Extract the [X, Y] coordinate from the center of the cell holding the provided text.  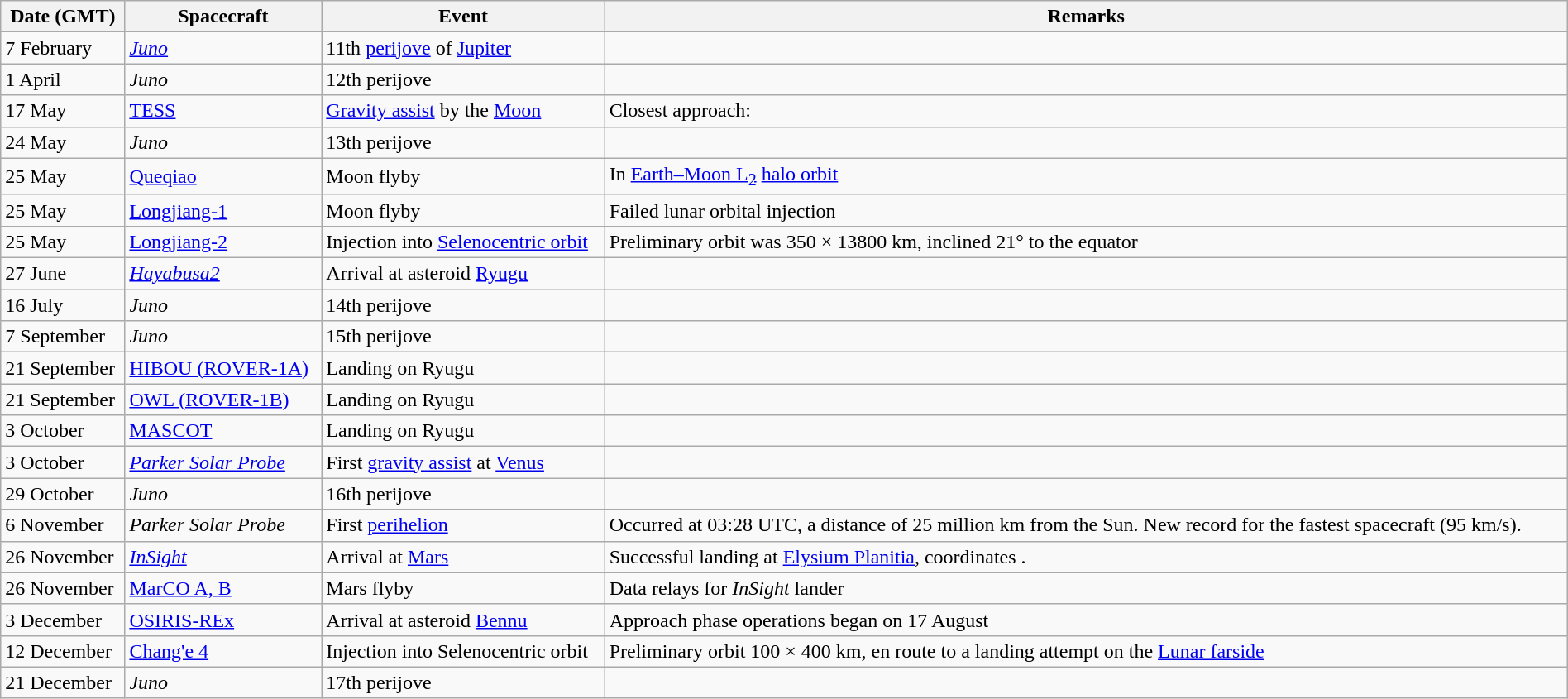
Remarks [1086, 17]
24 May [63, 142]
Closest approach: [1086, 111]
14th perijove [463, 305]
Event [463, 17]
Gravity assist by the Moon [463, 111]
First perihelion [463, 525]
Arrival at asteroid Ryugu [463, 274]
Data relays for InSight lander [1086, 588]
Longjiang-1 [223, 210]
1 April [63, 79]
16th perijove [463, 494]
17th perijove [463, 682]
17 May [63, 111]
Arrival at Mars [463, 557]
15th perijove [463, 337]
29 October [63, 494]
12 December [63, 651]
6 November [63, 525]
OWL (ROVER-1B) [223, 400]
OSIRIS-REx [223, 620]
Successful landing at Elysium Planitia, coordinates . [1086, 557]
Failed lunar orbital injection [1086, 210]
InSight [223, 557]
Queqiao [223, 176]
In Earth–Moon L2 halo orbit [1086, 176]
12th perijove [463, 79]
MASCOT [223, 431]
Preliminary orbit was 350 × 13800 km, inclined 21° to the equator [1086, 242]
HIBOU (ROVER-1A) [223, 368]
27 June [63, 274]
Preliminary orbit 100 × 400 km, en route to a landing attempt on the Lunar farside [1086, 651]
Occurred at 03:28 UTC, a distance of 25 million km from the Sun. New record for the fastest spacecraft (95 km/s). [1086, 525]
Spacecraft [223, 17]
Approach phase operations began on 17 August [1086, 620]
13th perijove [463, 142]
11th perijove of Jupiter [463, 48]
Longjiang-2 [223, 242]
Chang'e 4 [223, 651]
7 February [63, 48]
16 July [63, 305]
First gravity assist at Venus [463, 462]
21 December [63, 682]
TESS [223, 111]
Arrival at asteroid Bennu [463, 620]
Date (GMT) [63, 17]
3 December [63, 620]
7 September [63, 337]
MarCO A, B [223, 588]
Hayabusa2 [223, 274]
Mars flyby [463, 588]
